Determine the [x, y] coordinate at the center of the cell enclosing the given text.  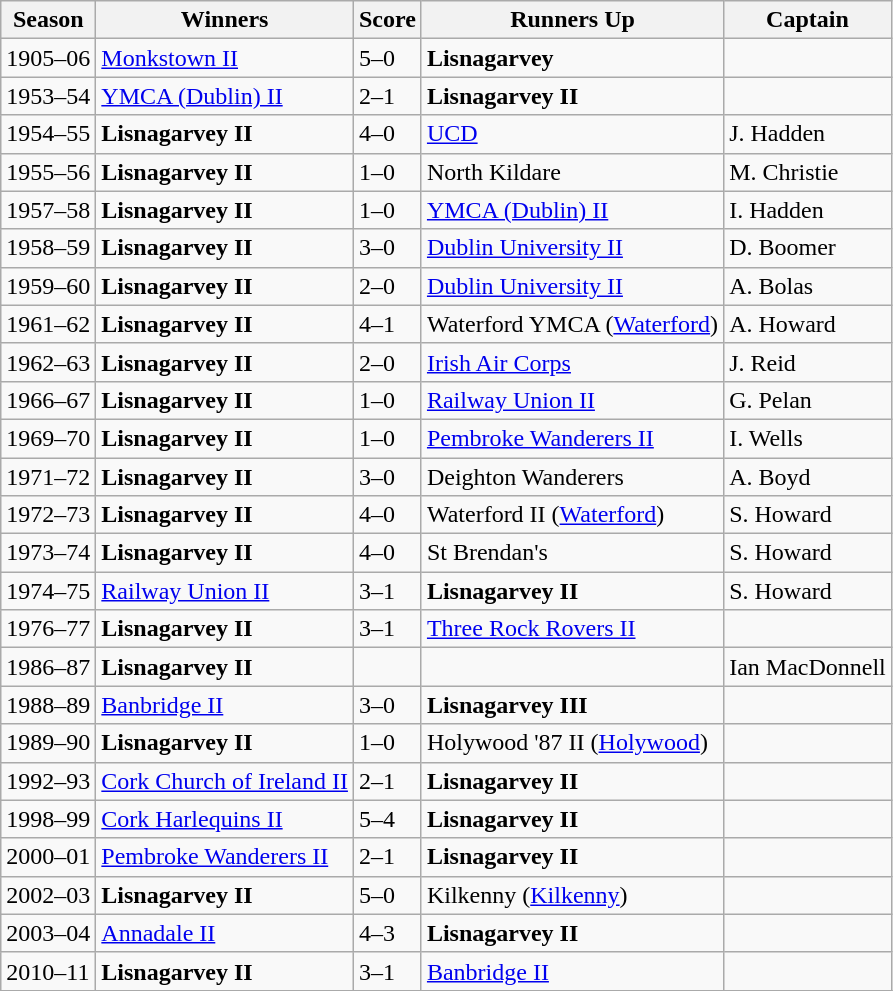
A. Bolas [808, 286]
1958–59 [48, 248]
1955–56 [48, 172]
Cork Harlequins II [225, 819]
G. Pelan [808, 400]
1962–63 [48, 362]
M. Christie [808, 172]
2010–11 [48, 971]
1961–62 [48, 324]
J. Reid [808, 362]
1972–73 [48, 515]
Holywood '87 II (Holywood) [572, 743]
UCD [572, 134]
I. Hadden [808, 210]
Runners Up [572, 20]
2002–03 [48, 895]
1957–58 [48, 210]
1986–87 [48, 667]
Season [48, 20]
Waterford YMCA (Waterford) [572, 324]
Three Rock Rovers II [572, 629]
Cork Church of Ireland II [225, 781]
1966–67 [48, 400]
Captain [808, 20]
2003–04 [48, 933]
1905–06 [48, 58]
1971–72 [48, 477]
Deighton Wanderers [572, 477]
Monkstown II [225, 58]
Winners [225, 20]
D. Boomer [808, 248]
1992–93 [48, 781]
1969–70 [48, 438]
J. Hadden [808, 134]
1954–55 [48, 134]
St Brendan's [572, 553]
1973–74 [48, 553]
1998–99 [48, 819]
A. Howard [808, 324]
North Kildare [572, 172]
1988–89 [48, 705]
1989–90 [48, 743]
Annadale II [225, 933]
Ian MacDonnell [808, 667]
4–1 [387, 324]
Waterford II (Waterford) [572, 515]
2000–01 [48, 857]
1959–60 [48, 286]
5–4 [387, 819]
I. Wells [808, 438]
Lisnagarvey [572, 58]
1953–54 [48, 96]
Kilkenny (Kilkenny) [572, 895]
A. Boyd [808, 477]
Lisnagarvey III [572, 705]
4–3 [387, 933]
Score [387, 20]
1976–77 [48, 629]
Irish Air Corps [572, 362]
1974–75 [48, 591]
